Return [X, Y] of the center of cell containing provided text 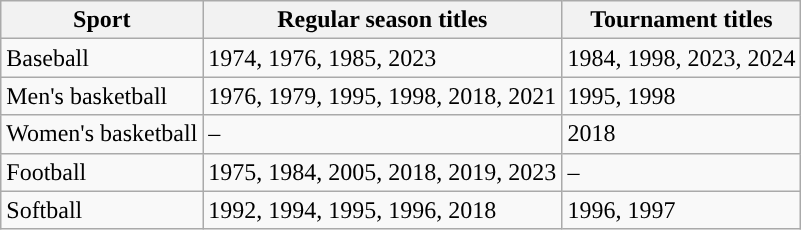
1992, 1994, 1995, 1996, 2018 [382, 210]
1984, 1998, 2023, 2024 [682, 58]
Tournament titles [682, 20]
Regular season titles [382, 20]
Sport [102, 20]
1974, 1976, 1985, 2023 [382, 58]
1996, 1997 [682, 210]
Women's basketball [102, 134]
1995, 1998 [682, 96]
Baseball [102, 58]
1975, 1984, 2005, 2018, 2019, 2023 [382, 172]
Football [102, 172]
Softball [102, 210]
2018 [682, 134]
1976, 1979, 1995, 1998, 2018, 2021 [382, 96]
Men's basketball [102, 96]
